Detect which cell encompasses the target text, then output its [x, y] center coordinate. 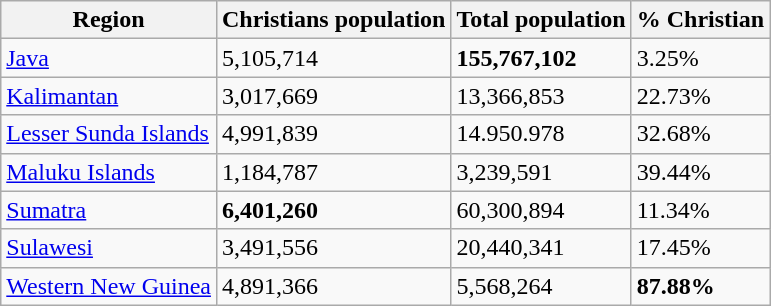
3,017,669 [333, 96]
5,105,714 [333, 58]
11.34% [700, 210]
4,891,366 [333, 286]
3.25% [700, 58]
155,767,102 [541, 58]
Java [109, 58]
3,491,556 [333, 248]
Region [109, 20]
60,300,894 [541, 210]
4,991,839 [333, 134]
6,401,260 [333, 210]
Kalimantan [109, 96]
% Christian [700, 20]
Sumatra [109, 210]
Total population [541, 20]
14.950.978 [541, 134]
39.44% [700, 172]
5,568,264 [541, 286]
Maluku Islands [109, 172]
22.73% [700, 96]
87.88% [700, 286]
Lesser Sunda Islands [109, 134]
Christians population [333, 20]
17.45% [700, 248]
1,184,787 [333, 172]
32.68% [700, 134]
3,239,591 [541, 172]
20,440,341 [541, 248]
Western New Guinea [109, 286]
13,366,853 [541, 96]
Sulawesi [109, 248]
